Provide the [x, y] coordinate of the cell's center where the given text is located.  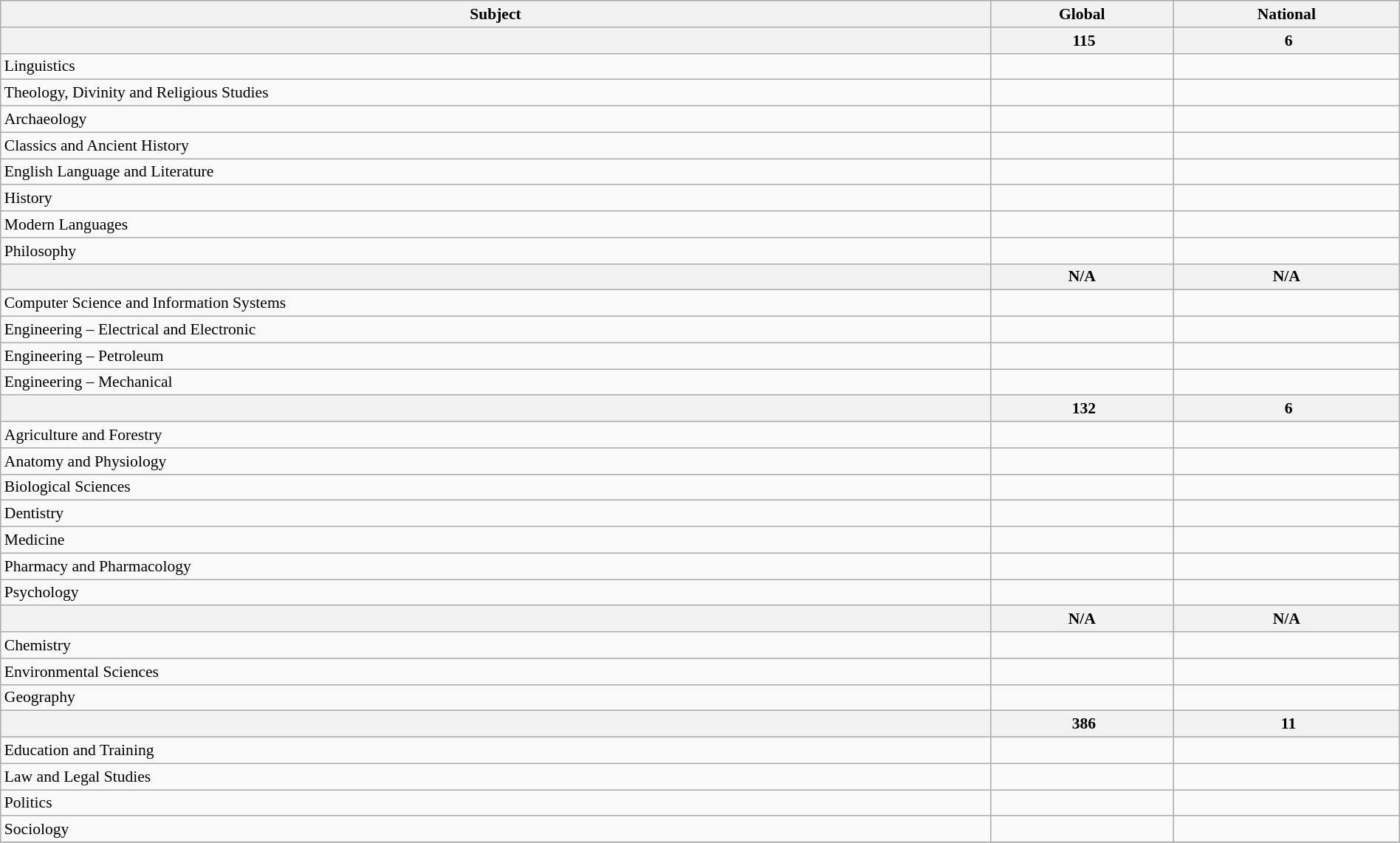
Politics [495, 803]
Engineering – Petroleum [495, 356]
Classics and Ancient History [495, 145]
Linguistics [495, 66]
Medicine [495, 540]
Subject [495, 14]
Sociology [495, 830]
Archaeology [495, 120]
Philosophy [495, 251]
Theology, Divinity and Religious Studies [495, 93]
Pharmacy and Pharmacology [495, 566]
History [495, 199]
Education and Training [495, 751]
Agriculture and Forestry [495, 435]
Engineering – Electrical and Electronic [495, 330]
National [1286, 14]
386 [1082, 724]
Engineering – Mechanical [495, 382]
Environmental Sciences [495, 672]
Dentistry [495, 514]
Modern Languages [495, 224]
Geography [495, 698]
Chemistry [495, 645]
11 [1286, 724]
English Language and Literature [495, 172]
115 [1082, 41]
132 [1082, 409]
Global [1082, 14]
Anatomy and Physiology [495, 461]
Law and Legal Studies [495, 777]
Computer Science and Information Systems [495, 303]
Psychology [495, 593]
Biological Sciences [495, 487]
